Locate the cell with the specified text and output its (X, Y) center coordinate. 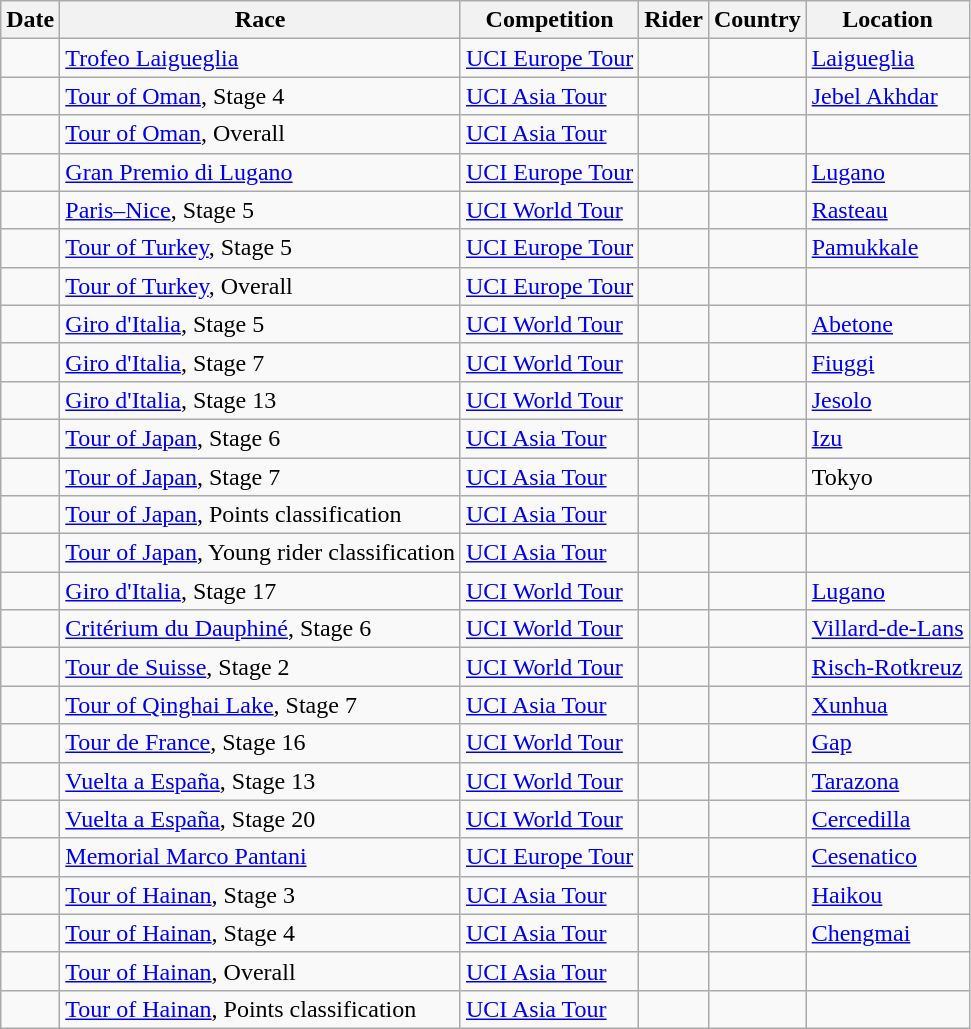
Risch-Rotkreuz (888, 667)
Jesolo (888, 400)
Giro d'Italia, Stage 5 (260, 324)
Date (30, 20)
Tour of Turkey, Stage 5 (260, 248)
Tour of Qinghai Lake, Stage 7 (260, 705)
Competition (549, 20)
Tour of Japan, Young rider classification (260, 553)
Tour de Suisse, Stage 2 (260, 667)
Laigueglia (888, 58)
Giro d'Italia, Stage 7 (260, 362)
Chengmai (888, 933)
Location (888, 20)
Tour of Japan, Stage 7 (260, 477)
Gran Premio di Lugano (260, 172)
Cercedilla (888, 819)
Tour of Turkey, Overall (260, 286)
Xunhua (888, 705)
Memorial Marco Pantani (260, 857)
Tour of Japan, Points classification (260, 515)
Giro d'Italia, Stage 13 (260, 400)
Jebel Akhdar (888, 96)
Race (260, 20)
Paris–Nice, Stage 5 (260, 210)
Tour of Oman, Overall (260, 134)
Tokyo (888, 477)
Pamukkale (888, 248)
Tour of Japan, Stage 6 (260, 438)
Izu (888, 438)
Tarazona (888, 781)
Country (757, 20)
Giro d'Italia, Stage 17 (260, 591)
Rider (674, 20)
Haikou (888, 895)
Fiuggi (888, 362)
Vuelta a España, Stage 20 (260, 819)
Tour of Hainan, Stage 3 (260, 895)
Tour of Hainan, Points classification (260, 1009)
Critérium du Dauphiné, Stage 6 (260, 629)
Tour of Hainan, Overall (260, 971)
Tour of Oman, Stage 4 (260, 96)
Gap (888, 743)
Cesenatico (888, 857)
Villard-de-Lans (888, 629)
Abetone (888, 324)
Trofeo Laigueglia (260, 58)
Vuelta a España, Stage 13 (260, 781)
Tour of Hainan, Stage 4 (260, 933)
Rasteau (888, 210)
Tour de France, Stage 16 (260, 743)
